Capture the cell that displays the provided text and extract its [x, y] central coordinate. 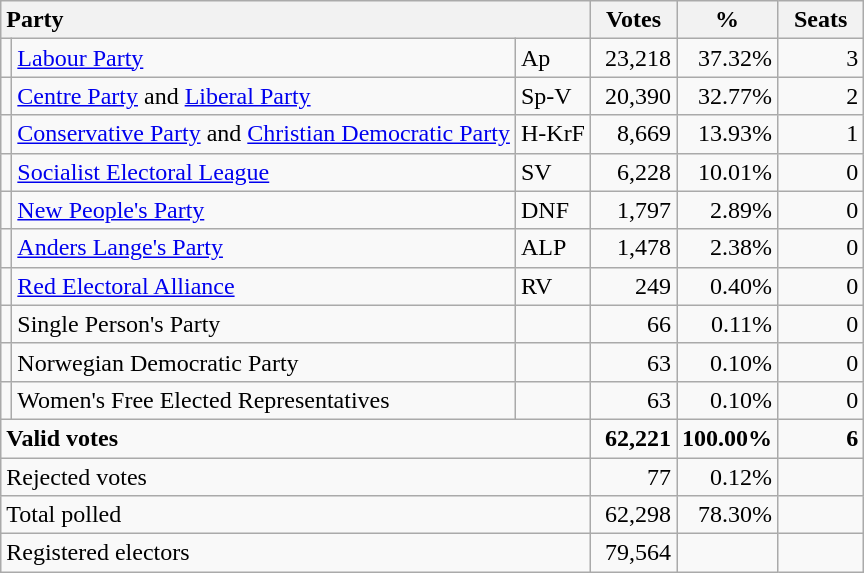
0.12% [728, 477]
% [728, 20]
Anders Lange's Party [264, 248]
Registered electors [296, 553]
37.32% [728, 58]
100.00% [728, 438]
77 [634, 477]
Party [296, 20]
Labour Party [264, 58]
62,221 [634, 438]
New People's Party [264, 210]
Valid votes [296, 438]
78.30% [728, 515]
3 [821, 58]
8,669 [634, 134]
Women's Free Elected Representatives [264, 400]
Ap [552, 58]
Socialist Electoral League [264, 172]
23,218 [634, 58]
Total polled [296, 515]
Sp-V [552, 96]
2.38% [728, 248]
Seats [821, 20]
SV [552, 172]
2 [821, 96]
Rejected votes [296, 477]
79,564 [634, 553]
ALP [552, 248]
Conservative Party and Christian Democratic Party [264, 134]
66 [634, 324]
DNF [552, 210]
32.77% [728, 96]
6 [821, 438]
0.11% [728, 324]
0.40% [728, 286]
13.93% [728, 134]
H-KrF [552, 134]
Red Electoral Alliance [264, 286]
249 [634, 286]
Norwegian Democratic Party [264, 362]
1,797 [634, 210]
1,478 [634, 248]
2.89% [728, 210]
10.01% [728, 172]
6,228 [634, 172]
1 [821, 134]
62,298 [634, 515]
20,390 [634, 96]
RV [552, 286]
Single Person's Party [264, 324]
Centre Party and Liberal Party [264, 96]
Votes [634, 20]
